Find where the given text appears and provide that cell's center as (x, y) coordinate. 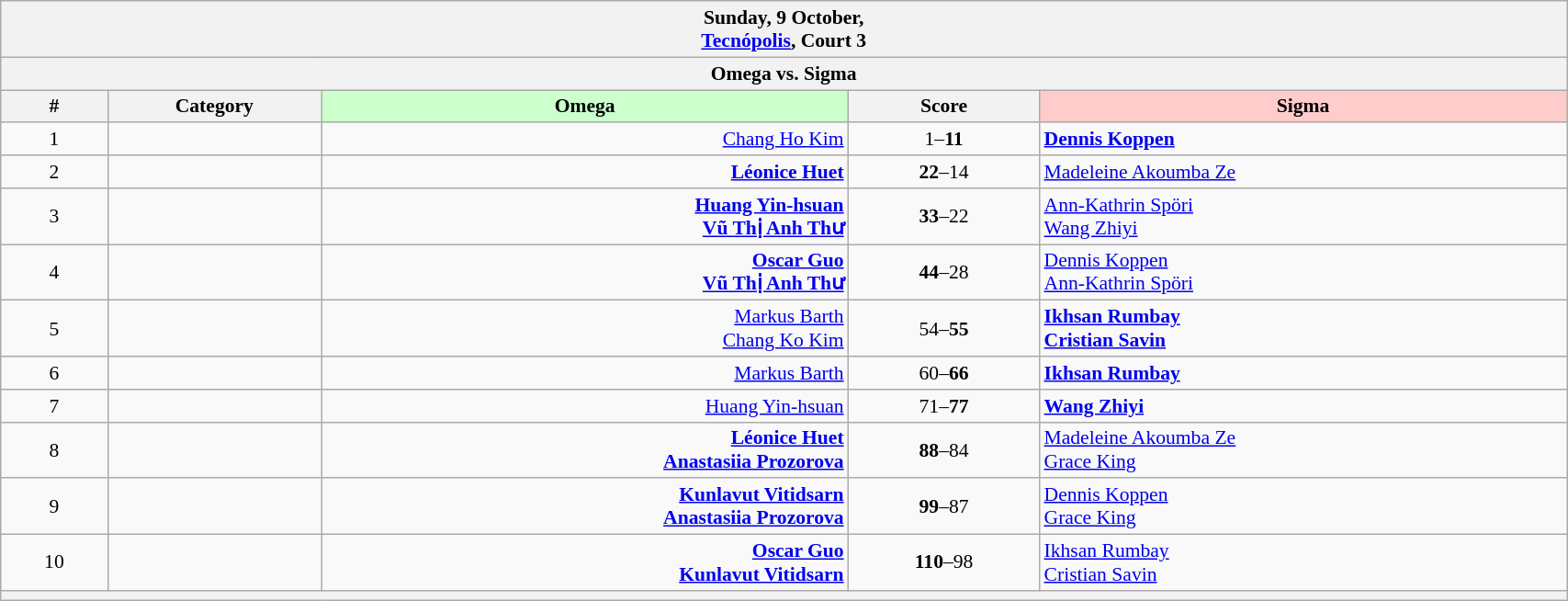
Oscar Guo Kunlavut Vitidsarn (585, 562)
22–14 (944, 172)
Chang Ho Kim (585, 140)
110–98 (944, 562)
3 (54, 217)
4 (54, 272)
2 (54, 172)
99–87 (944, 507)
Huang Yin-hsuan Vũ Thị Anh Thư (585, 217)
Dennis Koppen Grace King (1303, 507)
8 (54, 450)
Markus Barth (585, 373)
1 (54, 140)
Madeleine Akoumba Ze (1303, 172)
Oscar Guo Vũ Thị Anh Thư (585, 272)
Omega (585, 107)
Sigma (1303, 107)
1–11 (944, 140)
10 (54, 562)
44–28 (944, 272)
88–84 (944, 450)
71–77 (944, 406)
54–55 (944, 329)
Léonice Huet Anastasiia Prozorova (585, 450)
Ikhsan Rumbay (1303, 373)
Category (215, 107)
Huang Yin-hsuan (585, 406)
# (54, 107)
Léonice Huet (585, 172)
Omega vs. Sigma (784, 74)
5 (54, 329)
60–66 (944, 373)
6 (54, 373)
Dennis Koppen Ann-Kathrin Spöri (1303, 272)
Madeleine Akoumba Ze Grace King (1303, 450)
Ann-Kathrin Spöri Wang Zhiyi (1303, 217)
Markus Barth Chang Ko Kim (585, 329)
9 (54, 507)
Wang Zhiyi (1303, 406)
Kunlavut Vitidsarn Anastasiia Prozorova (585, 507)
Dennis Koppen (1303, 140)
Score (944, 107)
7 (54, 406)
Sunday, 9 October, Tecnópolis, Court 3 (784, 29)
33–22 (944, 217)
